Identify which cell holds the provided text, then report its (X, Y) central coordinate. 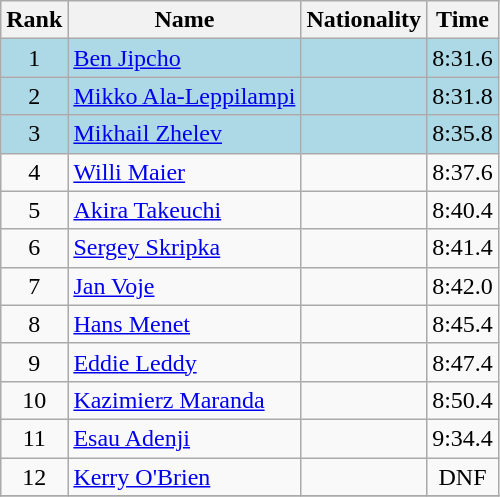
Nationality (364, 20)
7 (34, 286)
12 (34, 477)
1 (34, 58)
Rank (34, 20)
DNF (463, 477)
9 (34, 362)
8:31.8 (463, 96)
8:40.4 (463, 210)
6 (34, 248)
Ben Jipcho (184, 58)
Jan Voje (184, 286)
Mikhail Zhelev (184, 134)
Eddie Leddy (184, 362)
Kerry O'Brien (184, 477)
2 (34, 96)
8:31.6 (463, 58)
Akira Takeuchi (184, 210)
5 (34, 210)
4 (34, 172)
9:34.4 (463, 438)
10 (34, 400)
8:35.8 (463, 134)
Kazimierz Maranda (184, 400)
8:41.4 (463, 248)
Mikko Ala-Leppilampi (184, 96)
Sergey Skripka (184, 248)
Willi Maier (184, 172)
8:47.4 (463, 362)
Time (463, 20)
8 (34, 324)
Name (184, 20)
Esau Adenji (184, 438)
8:50.4 (463, 400)
Hans Menet (184, 324)
8:45.4 (463, 324)
3 (34, 134)
8:42.0 (463, 286)
8:37.6 (463, 172)
11 (34, 438)
